Capture the cell that displays the provided text and extract its [x, y] central coordinate. 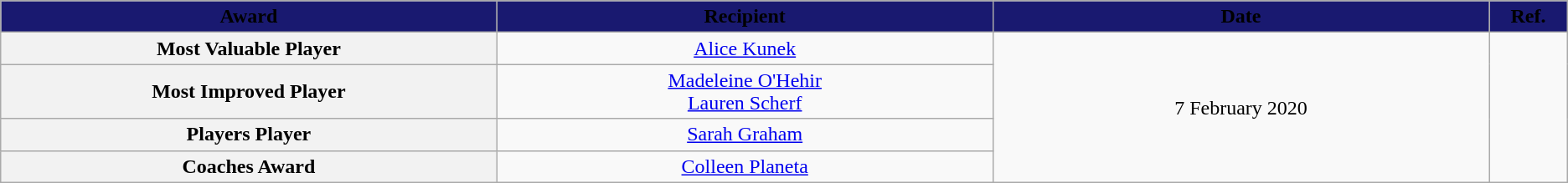
Sarah Graham [745, 135]
Award [249, 17]
Alice Kunek [745, 48]
Ref. [1529, 17]
Most Improved Player [249, 92]
Colleen Planeta [745, 166]
Madeleine O'Hehir Lauren Scherf [745, 92]
Most Valuable Player [249, 48]
Recipient [745, 17]
Players Player [249, 135]
7 February 2020 [1240, 107]
Coaches Award [249, 166]
Date [1240, 17]
